Determine the [x, y] coordinate at the center of the cell enclosing the given text.  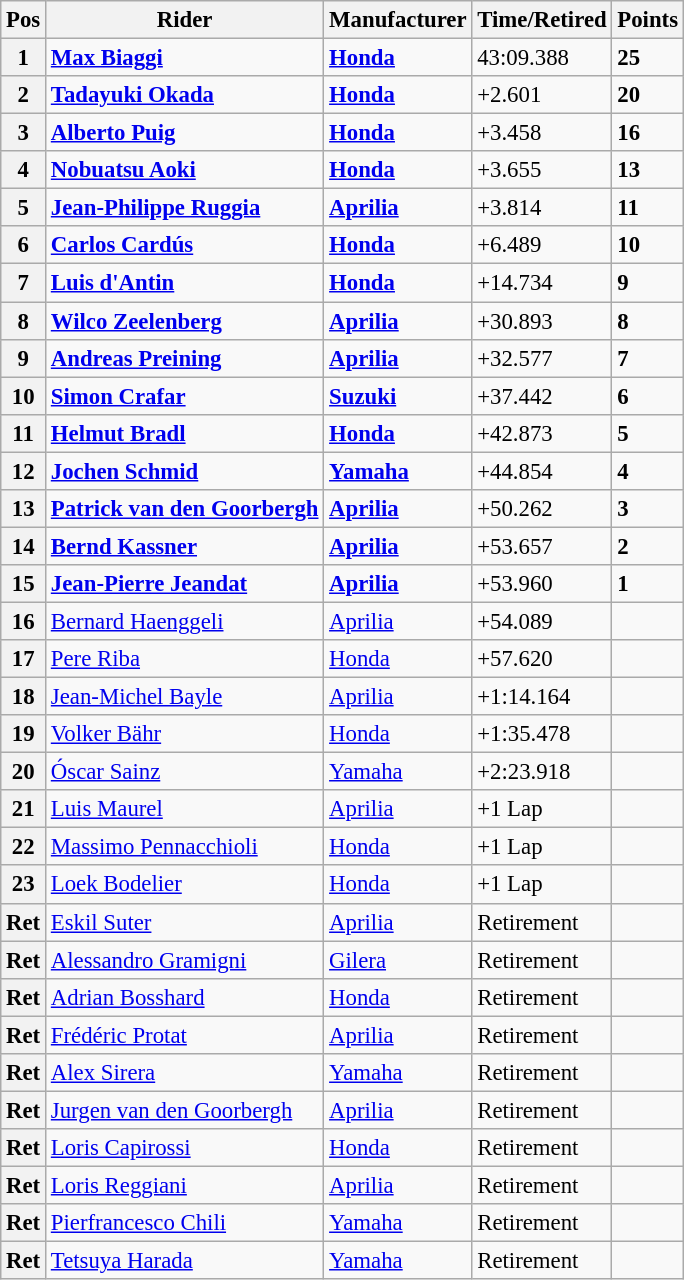
Jurgen van den Goorbergh [185, 1110]
Wilco Zeelenberg [185, 321]
+53.960 [542, 584]
19 [24, 734]
Luis Maurel [185, 809]
+1:14.164 [542, 697]
Alex Sirera [185, 1073]
Gilera [398, 960]
Volker Bähr [185, 734]
21 [24, 809]
Helmut Bradl [185, 433]
Manufacturer [398, 20]
+37.442 [542, 396]
Jean-Philippe Ruggia [185, 208]
Tadayuki Okada [185, 95]
Jochen Schmid [185, 471]
17 [24, 659]
Carlos Cardús [185, 245]
43:09.388 [542, 58]
+44.854 [542, 471]
+57.620 [542, 659]
Luis d'Antin [185, 283]
Bernd Kassner [185, 546]
Massimo Pennacchioli [185, 847]
Time/Retired [542, 20]
22 [24, 847]
Patrick van den Goorbergh [185, 509]
+3.655 [542, 170]
Alessandro Gramigni [185, 960]
+2.601 [542, 95]
Pere Riba [185, 659]
Simon Crafar [185, 396]
+6.489 [542, 245]
Andreas Preining [185, 358]
Jean-Pierre Jeandat [185, 584]
14 [24, 546]
Adrian Bosshard [185, 997]
Loek Bodelier [185, 885]
Tetsuya Harada [185, 1261]
Points [648, 20]
+50.262 [542, 509]
Rider [185, 20]
Jean-Michel Bayle [185, 697]
Alberto Puig [185, 133]
+3.458 [542, 133]
15 [24, 584]
23 [24, 885]
+54.089 [542, 621]
Loris Reggiani [185, 1185]
Frédéric Protat [185, 1035]
Loris Capirossi [185, 1148]
+42.873 [542, 433]
Óscar Sainz [185, 772]
+3.814 [542, 208]
+1:35.478 [542, 734]
12 [24, 471]
Suzuki [398, 396]
Eskil Suter [185, 922]
Nobuatsu Aoki [185, 170]
Pierfrancesco Chili [185, 1223]
+53.657 [542, 546]
+14.734 [542, 283]
+30.893 [542, 321]
+2:23.918 [542, 772]
+32.577 [542, 358]
Max Biaggi [185, 58]
25 [648, 58]
Pos [24, 20]
18 [24, 697]
Bernard Haenggeli [185, 621]
